For the text-containing cell, return its midpoint in [X, Y] coordinate format. 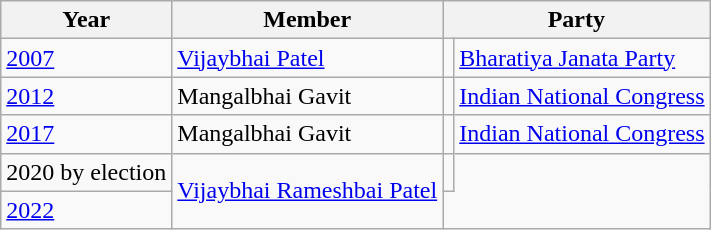
Year [86, 20]
2020 by election [86, 172]
Bharatiya Janata Party [582, 58]
2012 [86, 96]
Party [576, 20]
2017 [86, 134]
Vijaybhai Patel [308, 58]
Member [308, 20]
2022 [86, 210]
Vijaybhai Rameshbai Patel [308, 191]
2007 [86, 58]
